Scan for the cell matching the given text and deliver its (x, y) coordinate at center. 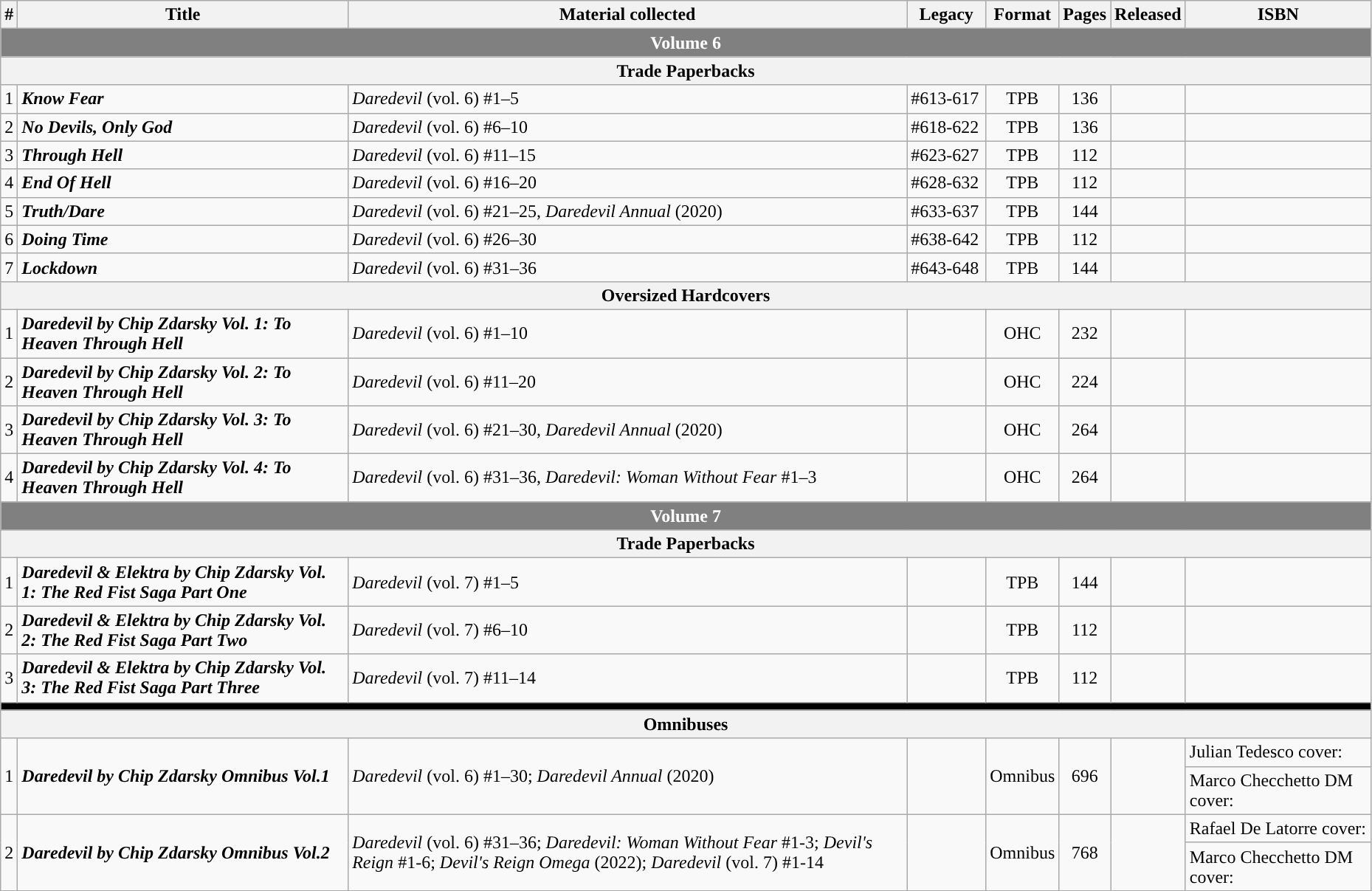
Daredevil (vol. 6) #1–5 (627, 99)
232 (1085, 334)
Daredevil (vol. 6) #11–15 (627, 155)
Oversized Hardcovers (686, 295)
Daredevil (vol. 6) #21–30, Daredevil Annual (2020) (627, 430)
Truth/Dare (183, 211)
# (9, 15)
768 (1085, 852)
696 (1085, 777)
Legacy (946, 15)
Format (1023, 15)
Daredevil & Elektra by Chip Zdarsky Vol. 1: The Red Fist Saga Part One (183, 582)
Daredevil (vol. 6) #6–10 (627, 127)
7 (9, 267)
Daredevil (vol. 7) #6–10 (627, 630)
Daredevil by Chip Zdarsky Vol. 1: To Heaven Through Hell (183, 334)
Daredevil (vol. 6) #21–25, Daredevil Annual (2020) (627, 211)
Daredevil (vol. 6) #1–10 (627, 334)
Volume 7 (686, 516)
Through Hell (183, 155)
6 (9, 239)
#633-637 (946, 211)
#623-627 (946, 155)
Daredevil by Chip Zdarsky Vol. 3: To Heaven Through Hell (183, 430)
Title (183, 15)
Daredevil & Elektra by Chip Zdarsky Vol. 2: The Red Fist Saga Part Two (183, 630)
#618-622 (946, 127)
Volume 6 (686, 43)
#643-648 (946, 267)
Rafael De Latorre cover: (1278, 828)
#613-617 (946, 99)
Daredevil (vol. 6) #31–36; Daredevil: Woman Without Fear #1-3; Devil's Reign #1-6; Devil's Reign Omega (2022); Daredevil (vol. 7) #1-14 (627, 852)
Daredevil (vol. 6) #31–36 (627, 267)
224 (1085, 381)
Lockdown (183, 267)
Daredevil by Chip Zdarsky Omnibus Vol.2 (183, 852)
Daredevil (vol. 6) #11–20 (627, 381)
Released (1148, 15)
ISBN (1278, 15)
Doing Time (183, 239)
Omnibuses (686, 724)
5 (9, 211)
Daredevil (vol. 6) #31–36, Daredevil: Woman Without Fear #1–3 (627, 478)
Know Fear (183, 99)
Material collected (627, 15)
Daredevil by Chip Zdarsky Omnibus Vol.1 (183, 777)
End Of Hell (183, 183)
Daredevil (vol. 7) #11–14 (627, 678)
#628-632 (946, 183)
Daredevil (vol. 6) #1–30; Daredevil Annual (2020) (627, 777)
Daredevil by Chip Zdarsky Vol. 4: To Heaven Through Hell (183, 478)
No Devils, Only God (183, 127)
#638-642 (946, 239)
Daredevil by Chip Zdarsky Vol. 2: To Heaven Through Hell (183, 381)
Daredevil & Elektra by Chip Zdarsky Vol. 3: The Red Fist Saga Part Three (183, 678)
Daredevil (vol. 6) #16–20 (627, 183)
Julian Tedesco cover: (1278, 752)
Pages (1085, 15)
Daredevil (vol. 7) #1–5 (627, 582)
Daredevil (vol. 6) #26–30 (627, 239)
